Search for the cell housing the specified text and yield its [x, y] center coordinate. 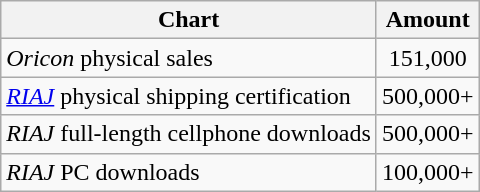
RIAJ PC downloads [189, 172]
RIAJ physical shipping certification [189, 96]
Oricon physical sales [189, 58]
100,000+ [428, 172]
RIAJ full-length cellphone downloads [189, 134]
151,000 [428, 58]
Amount [428, 20]
Chart [189, 20]
